Return the [X, Y] coordinate for the center point of the cell that contains the specified text.  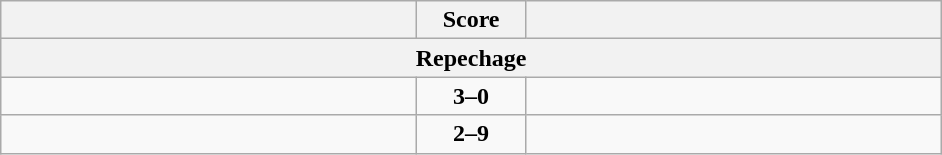
2–9 [472, 134]
Score [472, 20]
Repechage [472, 58]
3–0 [472, 96]
